Output the (x, y) coordinate of the center of the cell containing the given text.  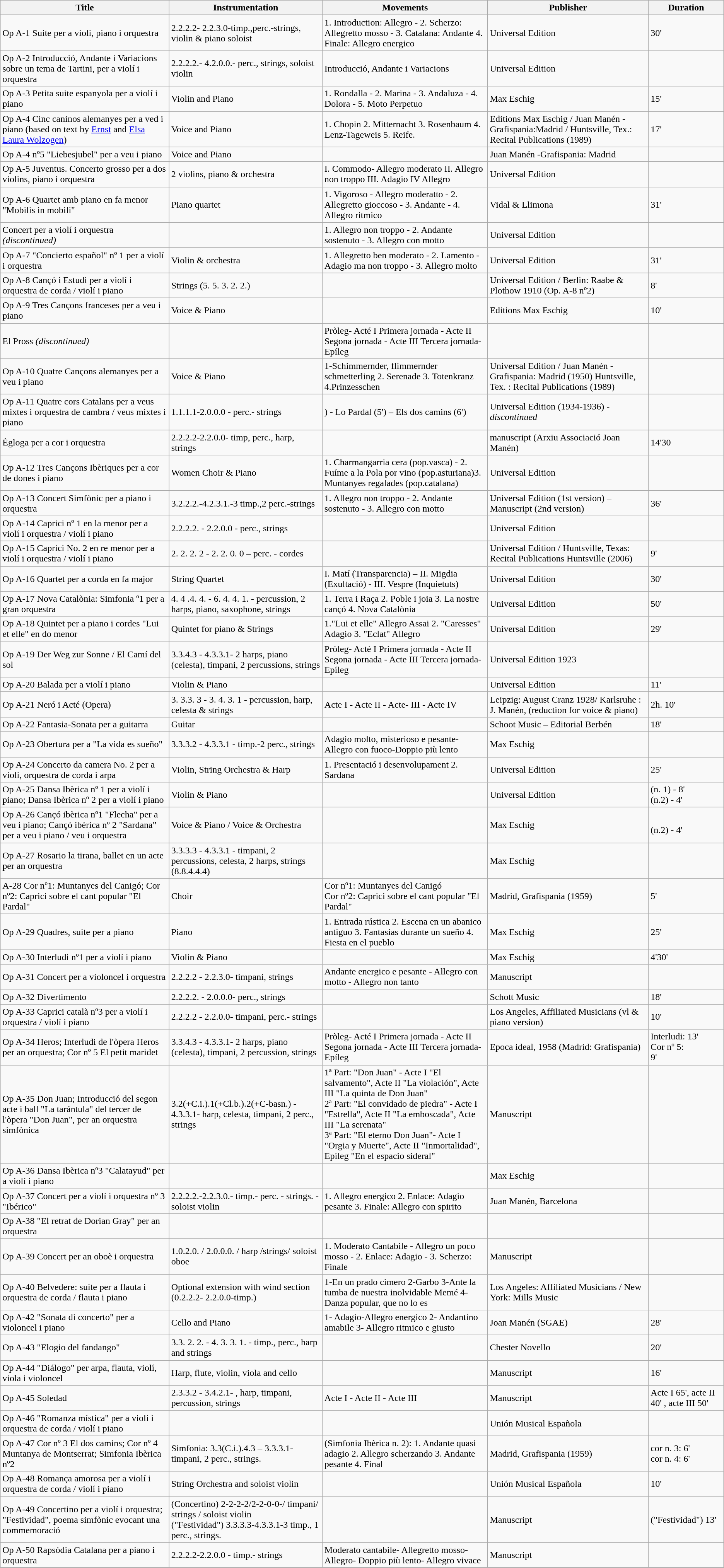
Choir (246, 896)
29' (686, 629)
Movements (405, 8)
Op A-6 Quartet amb piano en fa menor "Mobilis in mobili" (85, 205)
Simfonia: 3.3(C.i.).4.3 – 3.3.3.1- timpani, 2 perc., strings. (246, 1454)
Op A-33 Caprici català nº3 per a violí i orquestra / violí i piano (85, 1017)
Op A-43 "Elogio del fandango" (85, 1348)
A-28 Cor nº1: Muntanyes del Canigó; Cor nº2: Caprici sobre el cant popular "El Pardal" (85, 896)
1. Entrada rústica 2. Escena en un abanico antiguo 3. Fantasias durante un sueño 4. Fiesta en el pueblo (405, 932)
(Concertino) 2-2-2-2/2-2-0-0-/ timpani/ strings / soloist violin("Festividad") 3.3.3.3-4.3.3.1-3 timp., 1 perc., strings. (246, 1520)
Andante energico e pesante - Allegro con motto - Allegro non tanto (405, 977)
Op A-45 Soledad (85, 1398)
2.3.3.2 - 3.4.2.1- , harp, timpani, percussion, strings (246, 1398)
Op A-44 "Diálogo" per arpa, flauta, violí, viola i violoncel (85, 1373)
1. Charmangarria cera (pop.vasca) - 2. Fuíme a la Pola por vino (pop.asturiana)3. Muntanyes regalades (pop.catalana) (405, 473)
3.3.4.3 - 4.3.3.1- 2 harps, piano (celesta), timpani, 2 percussion, strings (246, 1047)
Los Angeles: Affiliated Musicians / New York: Mills Music (568, 1292)
1."Lui et elle" Allegro Assai 2. "Caresses" Adagio 3. "Eclat" Allegro (405, 629)
2.2.2.2-2.2.0.0 - timp.- strings (246, 1555)
3. 3.3. 3 - 3. 4. 3. 1 - percussion, harp, celesta & strings (246, 705)
Violin, String Orchestra & Harp (246, 769)
Op A-48 Romança amorosa per a violí i orquestra de corda / violí i piano (85, 1484)
Juan Manén, Barcelona (568, 1201)
17' (686, 129)
Violin & orchestra (246, 260)
15' (686, 99)
Op A-22 Fantasia-Sonata per a guitarra (85, 724)
Ègloga per a cor i orquestra (85, 442)
Violin and Piano (246, 99)
Op A-23 Obertura per a "La vida es sueño" (85, 744)
Op A-25 Dansa Ibèrica nº 1 per a violí i piano; Dansa Ibèrica nº 2 per a violí i piano (85, 795)
4'30' (686, 957)
Title (85, 8)
Op A-46 "Romanza mística" per a violí i orquestra de corda / violí i piano (85, 1423)
Joan Manén (SGAE) (568, 1322)
2.2.2.2-2.2.0.0- timp, perc., harp, strings (246, 442)
Op A-37 Concert per a violí i orquestra nº 3 "Ibérico" (85, 1201)
2.2.2.2.-2.2.3.0.- timp.- perc. - strings. - soloist violin (246, 1201)
Op A-35 Don Juan; Introducció del segon acte i ball "La tarántula" del tercer de l'òpera "Don Juan", per an orquestra simfònica (85, 1114)
Op A-16 Quartet per a corda en fa major (85, 578)
Op A-8 Cançó i Estudi per a violí i orquestra de corda / violí i piano (85, 285)
Instrumentation (246, 8)
Duration (686, 8)
3.3.3.3 - 4.3.3.1 - timpani, 2 percussions, celesta, 2 harps, strings (8.8.4.4.4) (246, 861)
Op A-40 Belvedere: suite per a flauta i orquestra de corda / flauta i piano (85, 1292)
Op A-9 Tres Cançons franceses per a veu i piano (85, 310)
1-En un prado cimero 2-Garbo 3-Ante la tumba de nuestra inolvidable Memé 4-Danza popular, que no lo es (405, 1292)
I. Matí (Transparencia) – II. Migdia (Exultació) - III. Vespre (Inquietuts) (405, 578)
14'30 (686, 442)
Piano (246, 932)
Op A-49 Concertino per a violí i orquestra; "Festividad", poema simfònic evocant una commemoració (85, 1520)
Universal Edition (1934-1936) -discontinued (568, 412)
Epoca ideal, 1958 (Madrid: Grafispania) (568, 1047)
Leipzig: August Cranz 1928/ Karlsruhe : J. Manén, (reduction for voice & piano) (568, 705)
3.2(+C.i.).1(+Cl.b.).2(+C-basn.) - 4.3.3.1- harp, celesta, timpani, 2 perc., strings (246, 1114)
Women Choir & Piano (246, 473)
Chester Novello (568, 1348)
Acte I - Acte II - Acte III (405, 1398)
1-Schimmernder, flimmernder schmetterling 2. Serenade 3. Totenkranz 4.Prinzesschen (405, 377)
Guitar (246, 724)
1. Moderato Cantabile - Allegro un poco mosso - 2. Enlace: Adagio - 3. Scherzo: Finale (405, 1256)
36' (686, 503)
8' (686, 285)
3.3. 2. 2. - 4. 3. 3. 1. - timp., perc., harp and strings (246, 1348)
Quintet for piano & Strings (246, 629)
Op A-31 Concert per a violoncel i orquestra (85, 977)
Op A-26 Cançó ibèrica nº1 "Flecha" per a veu i piano; Cançó ibèrica nº 2 "Sardana" per a veu i piano / veu i orquestra (85, 825)
Adagio molto, misterioso e pesante-Allegro con fuoco-Doppio più lento (405, 744)
Publisher (568, 8)
2.2.2.2. - 2.0.0.0- perc., strings (246, 997)
3.3.3.2 - 4.3.3.1 - timp.-2 perc., strings (246, 744)
) - Lo Pardal (5') – Els dos camins (6') (405, 412)
Moderato cantabile- Allegretto mosso- Allegro- Doppio più lento- Allegro vivace (405, 1555)
1. Introduction: Allegro - 2. Scherzo: Allegretto mosso - 3. Catalana: Andante 4. Finale: Allegro energico (405, 33)
9' (686, 554)
Cor nº1: Muntanyes del CanigóCor nº2: Caprici sobre el cant popular "El Pardal" (405, 896)
Op A-2 Introducció, Andante i Variacions sobre un tema de Tartini, per a violí i orquestra (85, 68)
16' (686, 1373)
Op A-10 Quatre Cançons alemanyes per a veu i piano (85, 377)
Op A-4 Cinc caninos alemanyes per a ved i piano (based on text by Ernst and Elsa Laura Wolzogen) (85, 129)
Op A-36 Dansa Ibèrica nº3 "Calatayud" per a violí i piano (85, 1176)
Op A-50 Rapsòdia Catalana per a piano i orquestra (85, 1555)
50' (686, 604)
Juan Manén -Grafispania: Madrid (568, 154)
Editions Max Eschig (568, 310)
Acte I 65', acte II 40' , acte III 50' (686, 1398)
Universal Edition / Juan Manén -Grafispania: Madrid (1950) Huntsville, Tex. : Recital Publications (1989) (568, 377)
20' (686, 1348)
1.0.2.0. / 2.0.0.0. / harp /strings/ soloist oboe (246, 1256)
Optional extension with wind section (0.2.2.2- 2.2.0.0-timp.) (246, 1292)
Op A-5 Juventus. Concerto grosso per a dos violins, piano i orquestra (85, 174)
(n. 1) - 8'(n.2) - 4' (686, 795)
1. Allegretto ben moderato - 2. Lamento - Adagio ma non troppo - 3. Allegro molto (405, 260)
Op A-30 Interludi nº1 per a violí i piano (85, 957)
Voice & Piano / Voice & Orchestra (246, 825)
Op A-38 "El retrat de Dorian Gray" per an orquestra (85, 1226)
28' (686, 1322)
Op A-14 Caprici nº 1 en la menor per a violí i orquestra / violí i piano (85, 528)
Op A-12 Tres Cançons Ibèriques per a cor de dones i piano (85, 473)
1. Presentació i desenvolupament 2. Sardana (405, 769)
Universal Edition / Huntsville, Texas: Recital Publications Huntsville (2006) (568, 554)
5' (686, 896)
1.1.1.1-2.0.0.0 - perc.- strings (246, 412)
Op A-19 Der Weg zur Sonne / El Camí del sol (85, 659)
Op A-29 Quadres, suite per a piano (85, 932)
Schott Music (568, 997)
(Simfonia Ibèrica n. 2): 1. Andante quasi adagio 2. Allegro scherzando 3. Andante pesante 4. Final (405, 1454)
3.2.2.2.-4.2.3.1.-3 timp.,2 perc.-strings (246, 503)
manuscript (Arxiu Associació Joan Manén) (568, 442)
Op A-42 "Sonata di concerto" per a violoncel i piano (85, 1322)
11' (686, 684)
Op A-39 Concert per an oboè i orquestra (85, 1256)
2.2.2.2. - 2.2.0.0 - perc., strings (246, 528)
String Quartet (246, 578)
Cello and Piano (246, 1322)
Vidal & Llimona (568, 205)
("Festividad") 13' (686, 1520)
Op A-4 nº5 "Liebesjubel" per a veu i piano (85, 154)
Op A-13 Concert Simfònic per a piano i orquestra (85, 503)
1. Rondalla - 2. Marina - 3. Andaluza - 4. Dolora - 5. Moto Perpetuo (405, 99)
Op A-20 Balada per a violí i piano (85, 684)
Acte I - Acte II - Acte- III - Acte IV (405, 705)
2 violins, piano & orchestra (246, 174)
Op A-27 Rosario la tirana, ballet en un acte per an orquestra (85, 861)
Op A-24 Concerto da camera No. 2 per a violí, orquestra de corda i arpa (85, 769)
String Orchestra and soloist violin (246, 1484)
2.2.2.2 - 2.2.0.0- timpani, perc.- strings (246, 1017)
2h. 10' (686, 705)
Op A-34 Heros; Interludi de l'òpera Heros per an orquestra; Cor nº 5 El petit maridet (85, 1047)
Op A-7 "Concierto español" nº 1 per a violí i orquestra (85, 260)
Op A-21 Neró i Acté (Opera) (85, 705)
Op A-3 Petita suite espanyola per a violí i piano (85, 99)
1. Chopin 2. Mitternacht 3. Rosenbaum 4. Lenz-Tageweis 5. Reife. (405, 129)
3.3.4.3 - 4.3.3.1- 2 harps, piano (celesta), timpani, 2 percussions, strings (246, 659)
Op A-47 Cor nº 3 El dos camins; Cor nº 4 Muntanya de Montserrat; Simfonia Ibèrica nº2 (85, 1454)
Op A-17 Nova Catalònia: Simfonia º1 per a gran orquestra (85, 604)
Interludi: 13'Cor nº 5:9' (686, 1047)
Introducció, Andante i Variacions (405, 68)
Op A-32 Divertimento (85, 997)
1. Terra i Raça 2. Poble i joia 3. La nostre cançó 4. Nova Catalònia (405, 604)
Universal Edition (1st version) – Manuscript (2nd version) (568, 503)
Op A-18 Quintet per a piano i cordes "Lui et elle" en do menor (85, 629)
I. Commodo- Allegro moderato II. Allegro non troppo III. Adagio IV Allegro (405, 174)
Op A-1 Suite per a violí, piano i orquestra (85, 33)
Schoot Music – Editorial Berbén (568, 724)
1. Vigoroso - Allegro moderatto - 2. Allegretto gioccoso - 3. Andante - 4. Allegro ritmico (405, 205)
Universal Edition / Berlin: Raabe & Plothow 1910 (Op. A-8 nº2) (568, 285)
Harp, flute, violin, viola and cello (246, 1373)
Piano quartet (246, 205)
2.2.2.2.- 4.2.0.0.- perc., strings, soloist violin (246, 68)
4. 4 .4. 4. - 6. 4. 4. 1. - percussion, 2 harps, piano, saxophone, strings (246, 604)
El Pross (discontinued) (85, 341)
2.2.2.2- 2.2.3.0-timp.,perc.-strings, violin & piano soloist (246, 33)
cor n. 3: 6'cor n. 4: 6' (686, 1454)
Op A-15 Caprici No. 2 en re menor per a violí i orquestra / violí i piano (85, 554)
Editions Max Eschig / Juan Manén - Grafispania:Madrid / Huntsville, Tex.: Recital Publications (1989) (568, 129)
Los Angeles, Affiliated Musicians (vl & piano version) (568, 1017)
1- Adagio-Allegro energico 2- Andantino amabile 3- Allegro ritmico e giusto (405, 1322)
Strings (5. 5. 3. 2. 2.) (246, 285)
2.2.2.2 - 2.2.3.0- timpani, strings (246, 977)
Universal Edition 1923 (568, 659)
2. 2. 2. 2 - 2. 2. 0. 0 – perc. - cordes (246, 554)
(n.2) - 4' (686, 825)
Op A-11 Quatre cors Catalans per a veus mixtes i orquestra de cambra / veus mixtes i piano (85, 412)
1. Allegro energico 2. Enlace: Adagio pesante 3. Finale: Allegro con spirito (405, 1201)
Concert per a violí i orquestra (discontinued) (85, 235)
